From the cell containing the given text, extract its center point as (X, Y) coordinate. 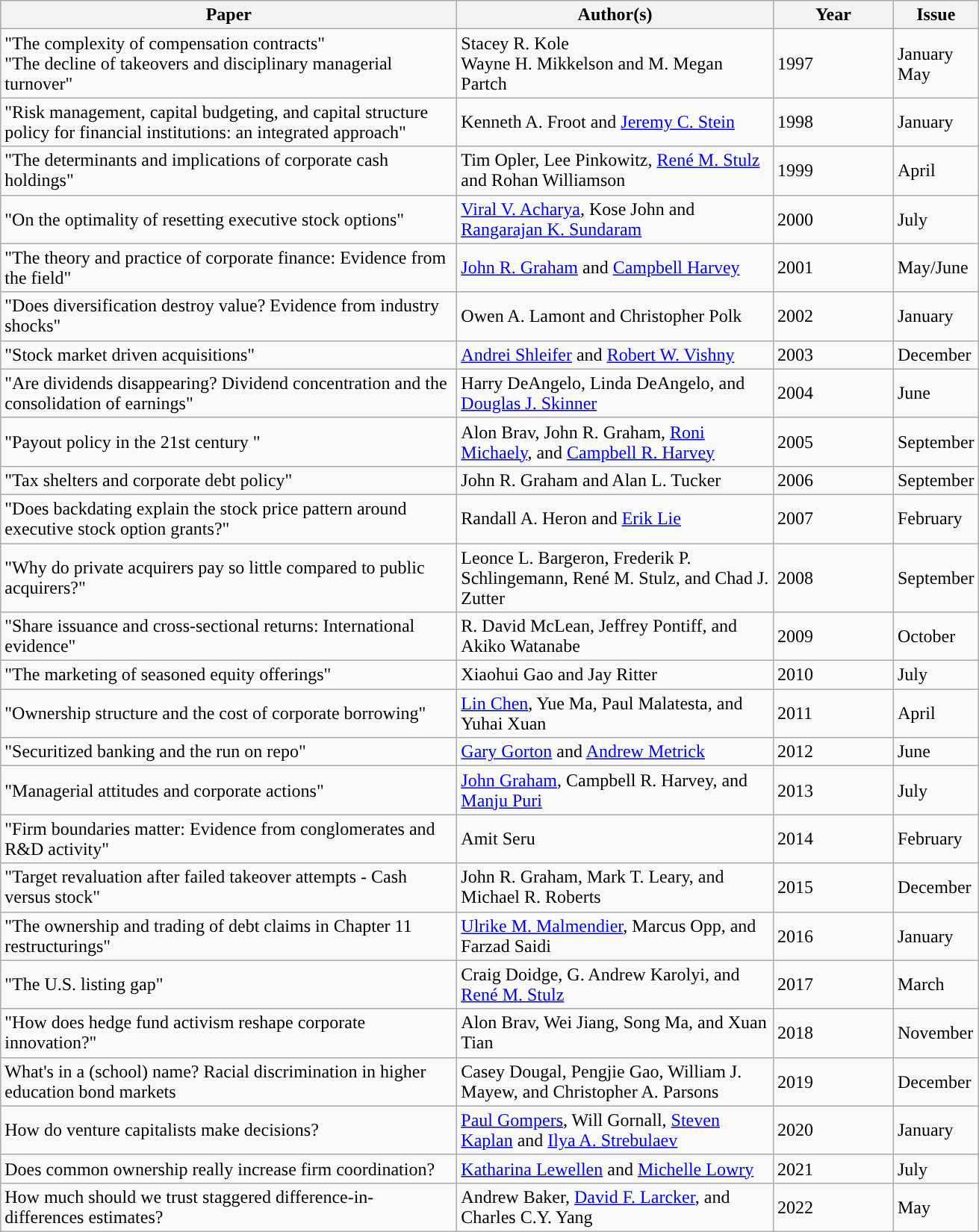
Andrei Shleifer and Robert W. Vishny (615, 355)
"Tax shelters and corporate debt policy" (229, 480)
Xiaohui Gao and Jay Ritter (615, 675)
Does common ownership really increase firm coordination? (229, 1169)
2006 (833, 480)
"The ownership and trading of debt claims in Chapter 11 restructurings" (229, 936)
2017 (833, 984)
"Payout policy in the 21st century " (229, 442)
1997 (833, 63)
2000 (833, 220)
Owen A. Lamont and Christopher Polk (615, 317)
Craig Doidge, G. Andrew Karolyi, and René M. Stulz (615, 984)
"The U.S. listing gap" (229, 984)
Casey Dougal, Pengjie Gao, William J. Mayew, and Christopher A. Parsons (615, 1081)
"Ownership structure and the cost of corporate borrowing" (229, 714)
2020 (833, 1130)
John R. Graham and Alan L. Tucker (615, 480)
2021 (833, 1169)
"Securitized banking and the run on repo" (229, 752)
1998 (833, 122)
Andrew Baker, David F. Larcker, and Charles C.Y. Yang (615, 1207)
1999 (833, 170)
How much should we trust staggered difference-in-differences estimates? (229, 1207)
Gary Gorton and Andrew Metrick (615, 752)
2001 (833, 267)
2013 (833, 790)
Ulrike M. Malmendier, Marcus Opp, and Farzad Saidi (615, 936)
2008 (833, 578)
November (936, 1033)
How do venture capitalists make decisions? (229, 1130)
What's in a (school) name? Racial discrimination in higher education bond markets (229, 1081)
"Stock market driven acquisitions" (229, 355)
Stacey R. KoleWayne H. Mikkelson and M. Megan Partch (615, 63)
May (936, 1207)
"Managerial attitudes and corporate actions" (229, 790)
"The determinants and implications of corporate cash holdings" (229, 170)
2002 (833, 317)
"Share issuance and cross-sectional returns: International evidence" (229, 636)
2014 (833, 839)
Katharina Lewellen and Michelle Lowry (615, 1169)
2003 (833, 355)
Issue (936, 15)
October (936, 636)
"Risk management, capital budgeting, and capital structure policy for financial institutions: an integrated approach" (229, 122)
2010 (833, 675)
Lin Chen, Yue Ma, Paul Malatesta, and Yuhai Xuan (615, 714)
"Why do private acquirers pay so little compared to public acquirers?" (229, 578)
JanuaryMay (936, 63)
Tim Opler, Lee Pinkowitz, René M. Stulz and Rohan Williamson (615, 170)
2011 (833, 714)
Leonce L. Bargeron, Frederik P. Schlingemann, René M. Stulz, and Chad J. Zutter (615, 578)
Kenneth A. Froot and Jeremy C. Stein (615, 122)
"The theory and practice of corporate finance: Evidence from the field" (229, 267)
Amit Seru (615, 839)
"The complexity of compensation contracts""The decline of takeovers and disciplinary managerial turnover" (229, 63)
Alon Brav, Wei Jiang, Song Ma, and Xuan Tian (615, 1033)
Paul Gompers, Will Gornall, Steven Kaplan and Ilya A. Strebulaev (615, 1130)
2004 (833, 393)
2005 (833, 442)
2022 (833, 1207)
2019 (833, 1081)
John R. Graham, Mark T. Leary, and Michael R. Roberts (615, 887)
Viral V. Acharya, Kose John and Rangarajan K. Sundaram (615, 220)
"Firm boundaries matter: Evidence from conglomerates and R&D activity" (229, 839)
May/June (936, 267)
Author(s) (615, 15)
2018 (833, 1033)
"Target revaluation after failed takeover attempts - Cash versus stock" (229, 887)
"On the optimality of resetting executive stock options" (229, 220)
R. David McLean, Jeffrey Pontiff, and Akiko Watanabe (615, 636)
March (936, 984)
Harry DeAngelo, Linda DeAngelo, and Douglas J. Skinner (615, 393)
Year (833, 15)
"Does backdating explain the stock price pattern around executive stock option grants?" (229, 518)
Paper (229, 15)
2016 (833, 936)
"The marketing of seasoned equity offerings" (229, 675)
"Are dividends disappearing? Dividend concentration and the consolidation of earnings" (229, 393)
John Graham, Campbell R. Harvey, and Manju Puri (615, 790)
"Does diversification destroy value? Evidence from industry shocks" (229, 317)
2015 (833, 887)
Alon Brav, John R. Graham, Roni Michaely, and Campbell R. Harvey (615, 442)
"How does hedge fund activism reshape corporate innovation?" (229, 1033)
2009 (833, 636)
John R. Graham and Campbell Harvey (615, 267)
Randall A. Heron and Erik Lie (615, 518)
2012 (833, 752)
2007 (833, 518)
